Detect which cell encompasses the target text, then output its (x, y) center coordinate. 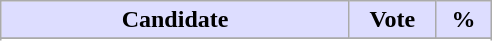
Vote (392, 20)
% (463, 20)
Candidate (176, 20)
